Scan for the cell matching the given text and deliver its [X, Y] coordinate at center. 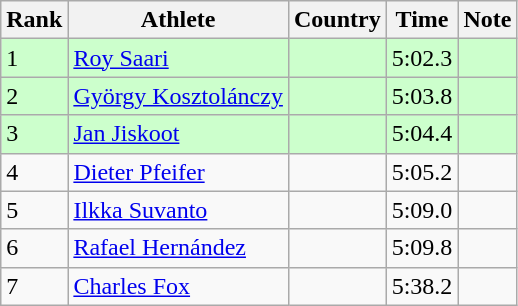
György Kosztolánczy [178, 96]
6 [34, 248]
Jan Jiskoot [178, 134]
5:04.4 [422, 134]
Note [488, 20]
3 [34, 134]
5:38.2 [422, 286]
5:09.0 [422, 210]
4 [34, 172]
Rank [34, 20]
Athlete [178, 20]
Ilkka Suvanto [178, 210]
Roy Saari [178, 58]
2 [34, 96]
5:03.8 [422, 96]
5 [34, 210]
5:02.3 [422, 58]
Country [337, 20]
Charles Fox [178, 286]
1 [34, 58]
7 [34, 286]
Dieter Pfeifer [178, 172]
5:09.8 [422, 248]
Time [422, 20]
5:05.2 [422, 172]
Rafael Hernández [178, 248]
